Identify which cell holds the provided text, then report its [X, Y] central coordinate. 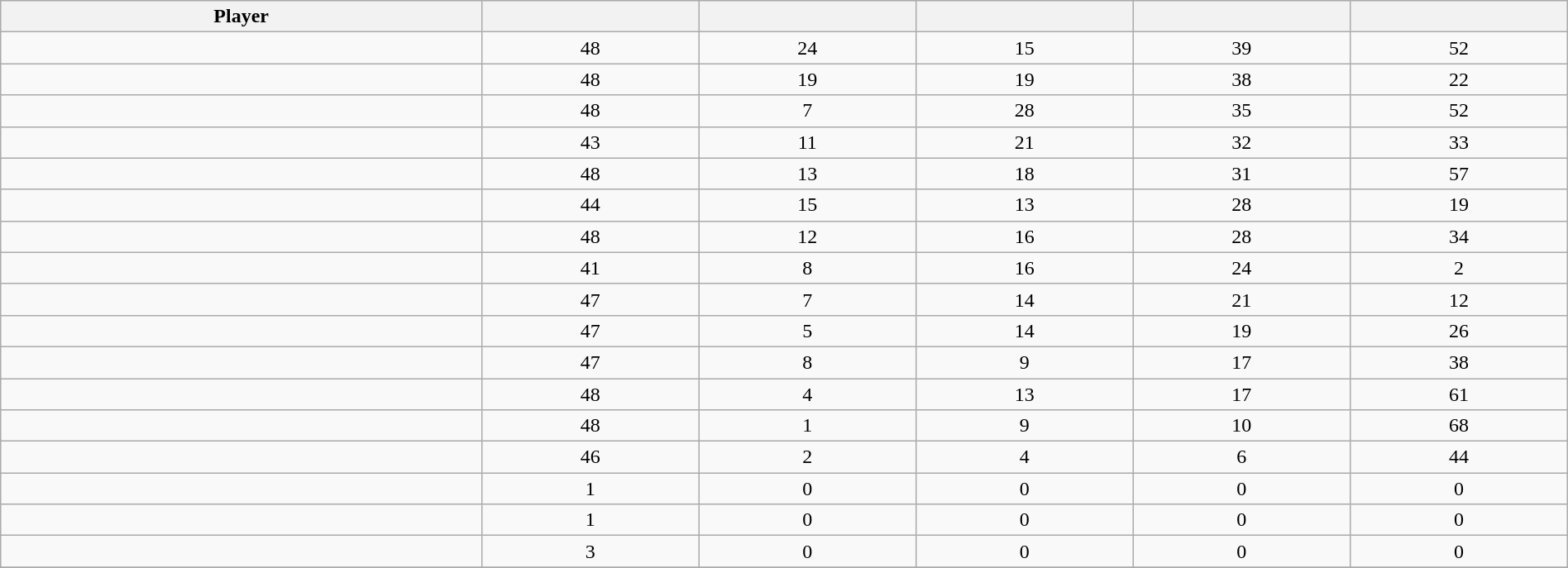
68 [1459, 426]
10 [1242, 426]
31 [1242, 174]
6 [1242, 457]
57 [1459, 174]
46 [590, 457]
43 [590, 142]
22 [1459, 79]
26 [1459, 331]
5 [807, 331]
Player [241, 17]
18 [1025, 174]
41 [590, 268]
34 [1459, 236]
32 [1242, 142]
61 [1459, 394]
39 [1242, 48]
3 [590, 551]
11 [807, 142]
35 [1242, 111]
33 [1459, 142]
